Identify which cell holds the provided text, then report its (X, Y) central coordinate. 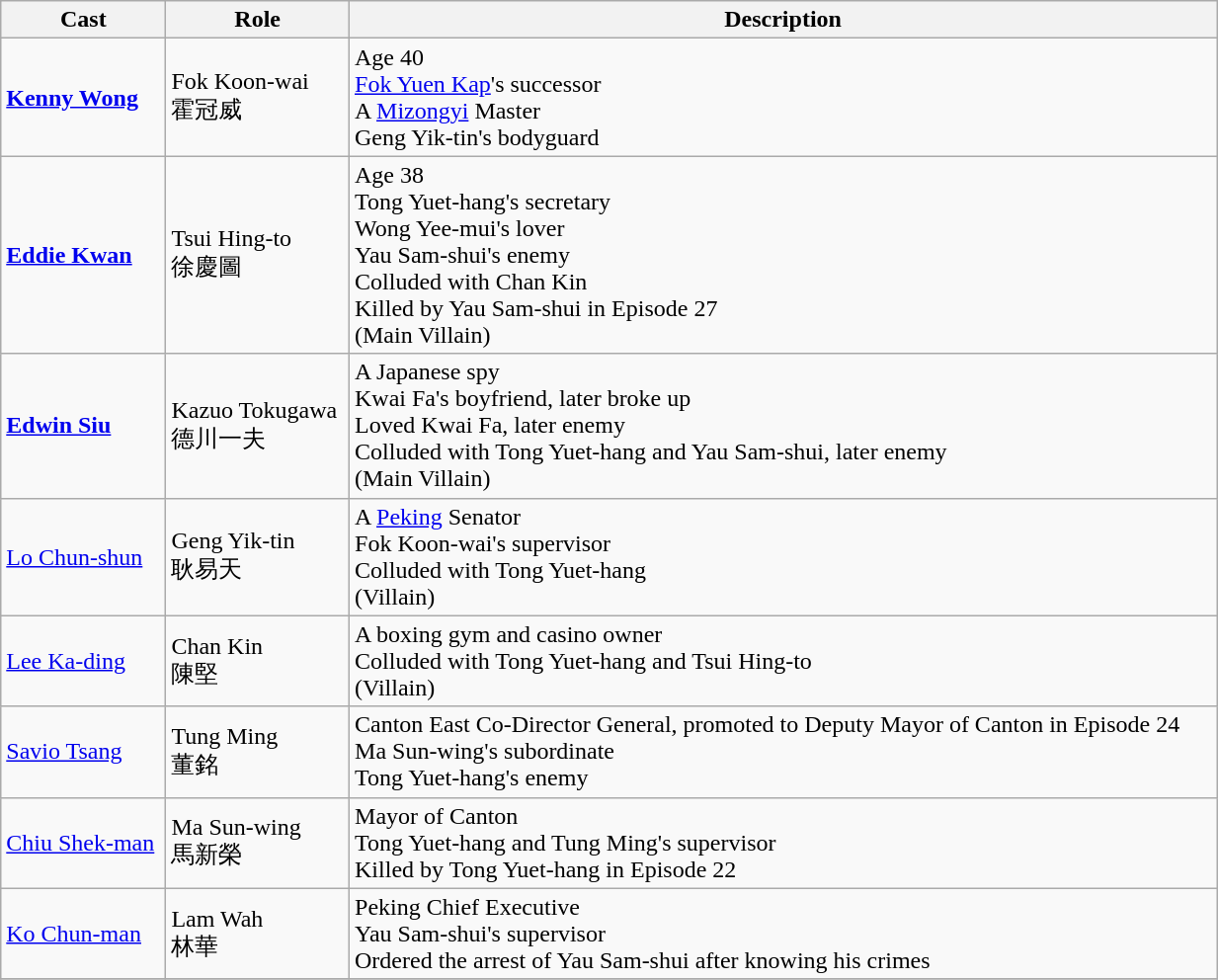
Tsui Hing-to徐慶圖 (258, 255)
Age 38Tong Yuet-hang's secretaryWong Yee-mui's loverYau Sam-shui's enemyColluded with Chan KinKilled by Yau Sam-shui in Episode 27(Main Villain) (783, 255)
A boxing gym and casino ownerColluded with Tong Yuet-hang and Tsui Hing-to(Villain) (783, 661)
A Japanese spyKwai Fa's boyfriend, later broke upLoved Kwai Fa, later enemyColluded with Tong Yuet-hang and Yau Sam-shui, later enemy (Main Villain) (783, 426)
Cast (83, 20)
A Peking SenatorFok Koon-wai's supervisorColluded with Tong Yuet-hang(Villain) (783, 557)
Edwin Siu (83, 426)
Geng Yik-tin耿易天 (258, 557)
Canton East Co-Director General, promoted to Deputy Mayor of Canton in Episode 24Ma Sun-wing's subordinateTong Yuet-hang's enemy (783, 752)
Age 40Fok Yuen Kap's successorA Mizongyi MasterGeng Yik-tin's bodyguard (783, 97)
Kenny Wong (83, 97)
Mayor of CantonTong Yuet-hang and Tung Ming's supervisorKilled by Tong Yuet-hang in Episode 22 (783, 843)
Role (258, 20)
Lee Ka-ding (83, 661)
Fok Koon-wai霍冠威 (258, 97)
Description (783, 20)
Ma Sun-wing馬新榮 (258, 843)
Ko Chun-man (83, 934)
Chiu Shek-man (83, 843)
Eddie Kwan (83, 255)
Tung Ming董銘 (258, 752)
Peking Chief ExecutiveYau Sam-shui's supervisorOrdered the arrest of Yau Sam-shui after knowing his crimes (783, 934)
Kazuo Tokugawa德川一夫 (258, 426)
Chan Kin陳堅 (258, 661)
Lo Chun-shun (83, 557)
Lam Wah林華 (258, 934)
Savio Tsang (83, 752)
